From the cell containing the given text, extract its center point as (x, y) coordinate. 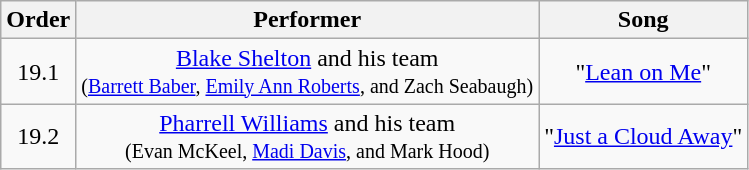
Song (644, 20)
"Lean on Me" (644, 72)
Performer (308, 20)
Blake Shelton and his team (Barrett Baber, Emily Ann Roberts, and Zach Seabaugh) (308, 72)
Order (38, 20)
19.2 (38, 136)
19.1 (38, 72)
Pharrell Williams and his team (Evan McKeel, Madi Davis, and Mark Hood) (308, 136)
"Just a Cloud Away" (644, 136)
